Find where the given text appears and provide that cell's center as [X, Y] coordinate. 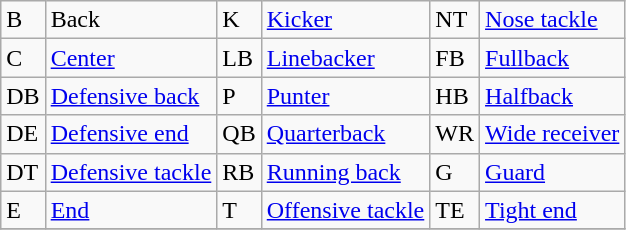
Nose tackle [552, 20]
Defensive end [131, 134]
Linebacker [346, 58]
WR [455, 134]
Tight end [552, 210]
Center [131, 58]
FB [455, 58]
DT [23, 172]
NT [455, 20]
Halfback [552, 96]
G [455, 172]
HB [455, 96]
QB [239, 134]
Offensive tackle [346, 210]
C [23, 58]
Fullback [552, 58]
K [239, 20]
LB [239, 58]
Quarterback [346, 134]
Wide receiver [552, 134]
Kicker [346, 20]
Punter [346, 96]
Defensive tackle [131, 172]
Running back [346, 172]
DB [23, 96]
RB [239, 172]
B [23, 20]
P [239, 96]
Guard [552, 172]
E [23, 210]
End [131, 210]
T [239, 210]
Back [131, 20]
TE [455, 210]
Defensive back [131, 96]
DE [23, 134]
